Identify which cell holds the provided text, then report its [X, Y] central coordinate. 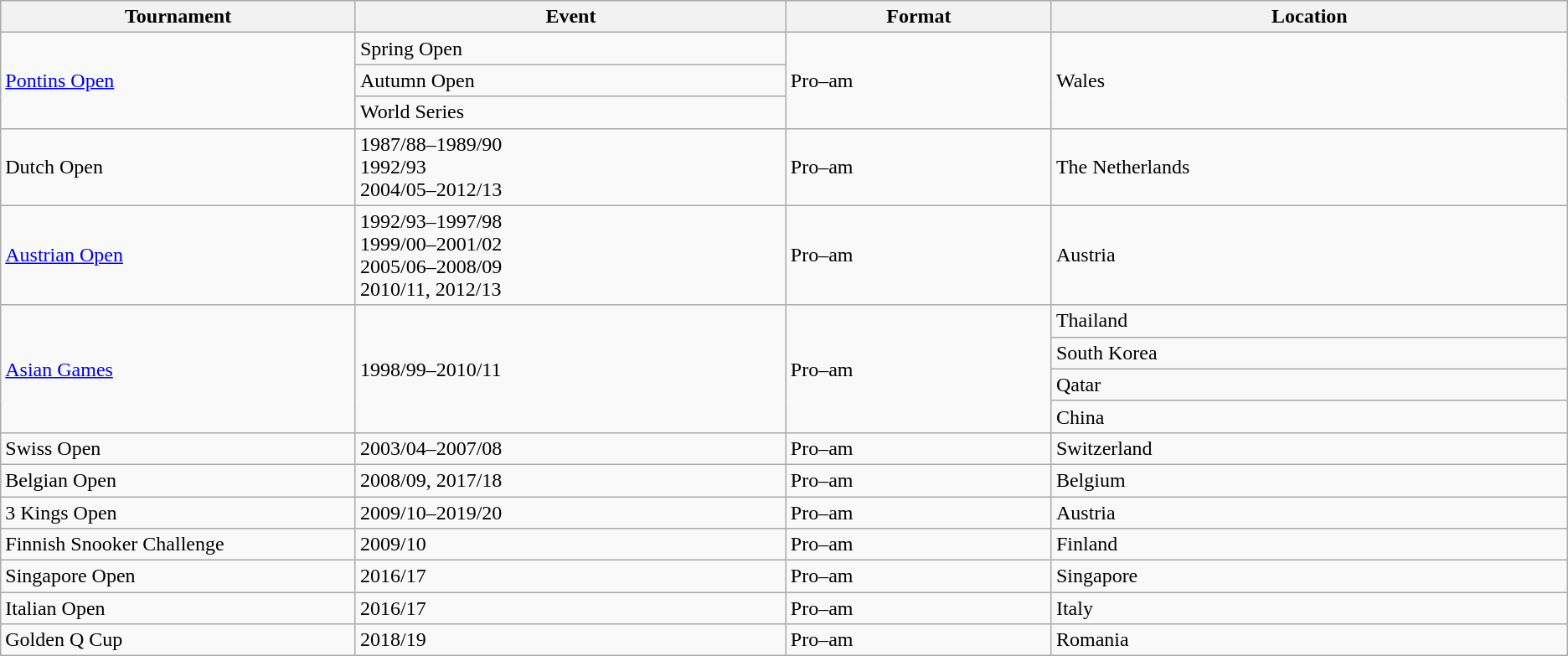
2009/10 [570, 545]
Qatar [1309, 385]
The Netherlands [1309, 167]
Singapore [1309, 576]
World Series [570, 112]
1987/88–1989/90 1992/93 2004/05–2012/13 [570, 167]
3 Kings Open [178, 512]
Italian Open [178, 608]
1998/99–2010/11 [570, 369]
2003/04–2007/08 [570, 448]
South Korea [1309, 353]
2018/19 [570, 640]
Switzerland [1309, 448]
Austrian Open [178, 255]
2008/09, 2017/18 [570, 480]
Golden Q Cup [178, 640]
2009/10–2019/20 [570, 512]
Tournament [178, 17]
Autumn Open [570, 80]
Finnish Snooker Challenge [178, 545]
1992/93–1997/98 1999/00–2001/02 2005/06–2008/09 2010/11, 2012/13 [570, 255]
Romania [1309, 640]
Finland [1309, 545]
Belgium [1309, 480]
Format [918, 17]
Thailand [1309, 321]
Pontins Open [178, 80]
Swiss Open [178, 448]
China [1309, 416]
Asian Games [178, 369]
Dutch Open [178, 167]
Spring Open [570, 49]
Singapore Open [178, 576]
Location [1309, 17]
Event [570, 17]
Belgian Open [178, 480]
Italy [1309, 608]
Wales [1309, 80]
